Search for the cell housing the specified text and yield its [x, y] center coordinate. 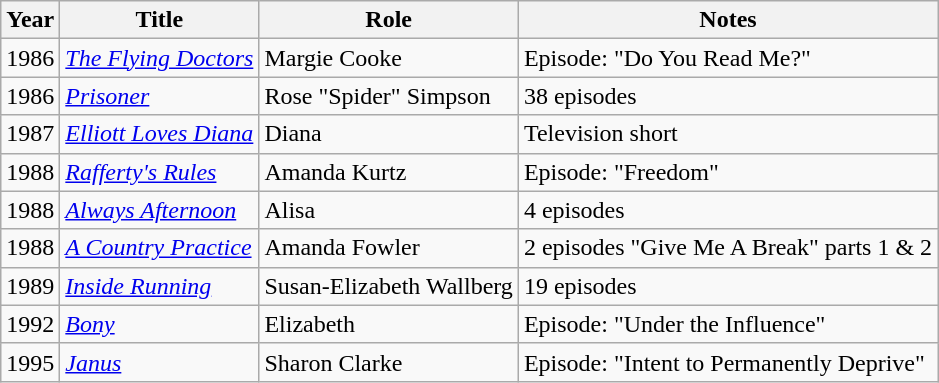
38 episodes [728, 96]
Rose "Spider" Simpson [389, 96]
Notes [728, 20]
Episode: "Freedom" [728, 172]
Susan-Elizabeth Wallberg [389, 286]
1992 [30, 324]
Episode: "Do You Read Me?" [728, 58]
Title [160, 20]
Elliott Loves Diana [160, 134]
Janus [160, 362]
1995 [30, 362]
Television short [728, 134]
Inside Running [160, 286]
Always Afternoon [160, 210]
Episode: "Under the Influence" [728, 324]
A Country Practice [160, 248]
Alisa [389, 210]
Elizabeth [389, 324]
1987 [30, 134]
Amanda Kurtz [389, 172]
Sharon Clarke [389, 362]
Prisoner [160, 96]
4 episodes [728, 210]
19 episodes [728, 286]
Episode: "Intent to Permanently Deprive" [728, 362]
Rafferty's Rules [160, 172]
1989 [30, 286]
Year [30, 20]
Diana [389, 134]
Margie Cooke [389, 58]
2 episodes "Give Me A Break" parts 1 & 2 [728, 248]
Amanda Fowler [389, 248]
Role [389, 20]
Bony [160, 324]
The Flying Doctors [160, 58]
